Capture the cell that displays the provided text and extract its [X, Y] central coordinate. 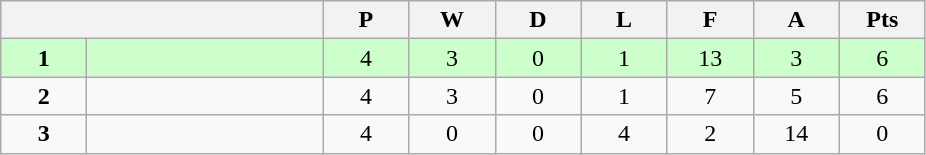
14 [796, 134]
D [538, 20]
7 [710, 96]
A [796, 20]
Pts [882, 20]
P [366, 20]
L [624, 20]
13 [710, 58]
5 [796, 96]
F [710, 20]
W [452, 20]
